From the cell containing the given text, extract its center point as (X, Y) coordinate. 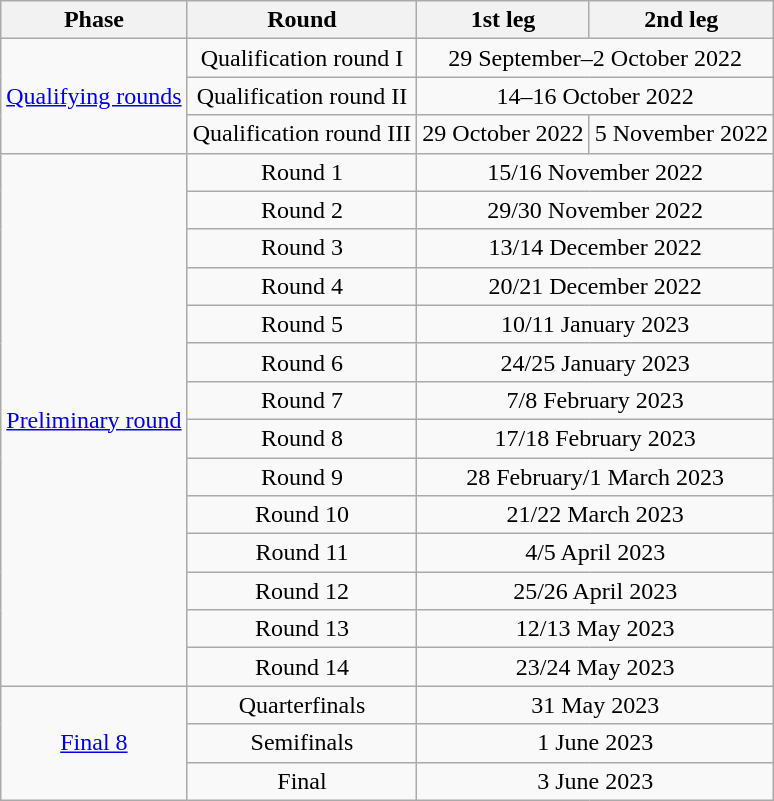
2nd leg (681, 20)
3 June 2023 (596, 781)
Round 13 (302, 629)
10/11 January 2023 (596, 324)
14–16 October 2022 (596, 96)
Qualifying rounds (94, 96)
1 June 2023 (596, 743)
Round 8 (302, 438)
29/30 November 2022 (596, 210)
Round 11 (302, 553)
Round 5 (302, 324)
15/16 November 2022 (596, 172)
Qualification round III (302, 134)
Qualification round II (302, 96)
4/5 April 2023 (596, 553)
29 September–2 October 2022 (596, 58)
Round (302, 20)
Final 8 (94, 743)
12/13 May 2023 (596, 629)
Preliminary round (94, 420)
31 May 2023 (596, 705)
Round 12 (302, 591)
7/8 February 2023 (596, 400)
1st leg (503, 20)
Quarterfinals (302, 705)
23/24 May 2023 (596, 667)
5 November 2022 (681, 134)
29 October 2022 (503, 134)
Round 14 (302, 667)
Round 1 (302, 172)
Round 3 (302, 248)
Semifinals (302, 743)
Round 6 (302, 362)
Final (302, 781)
24/25 January 2023 (596, 362)
25/26 April 2023 (596, 591)
13/14 December 2022 (596, 248)
Round 10 (302, 515)
20/21 December 2022 (596, 286)
Round 9 (302, 477)
Phase (94, 20)
28 February/1 March 2023 (596, 477)
21/22 March 2023 (596, 515)
Round 7 (302, 400)
Round 4 (302, 286)
Round 2 (302, 210)
17/18 February 2023 (596, 438)
Qualification round I (302, 58)
